Identify which cell holds the provided text, then report its (X, Y) central coordinate. 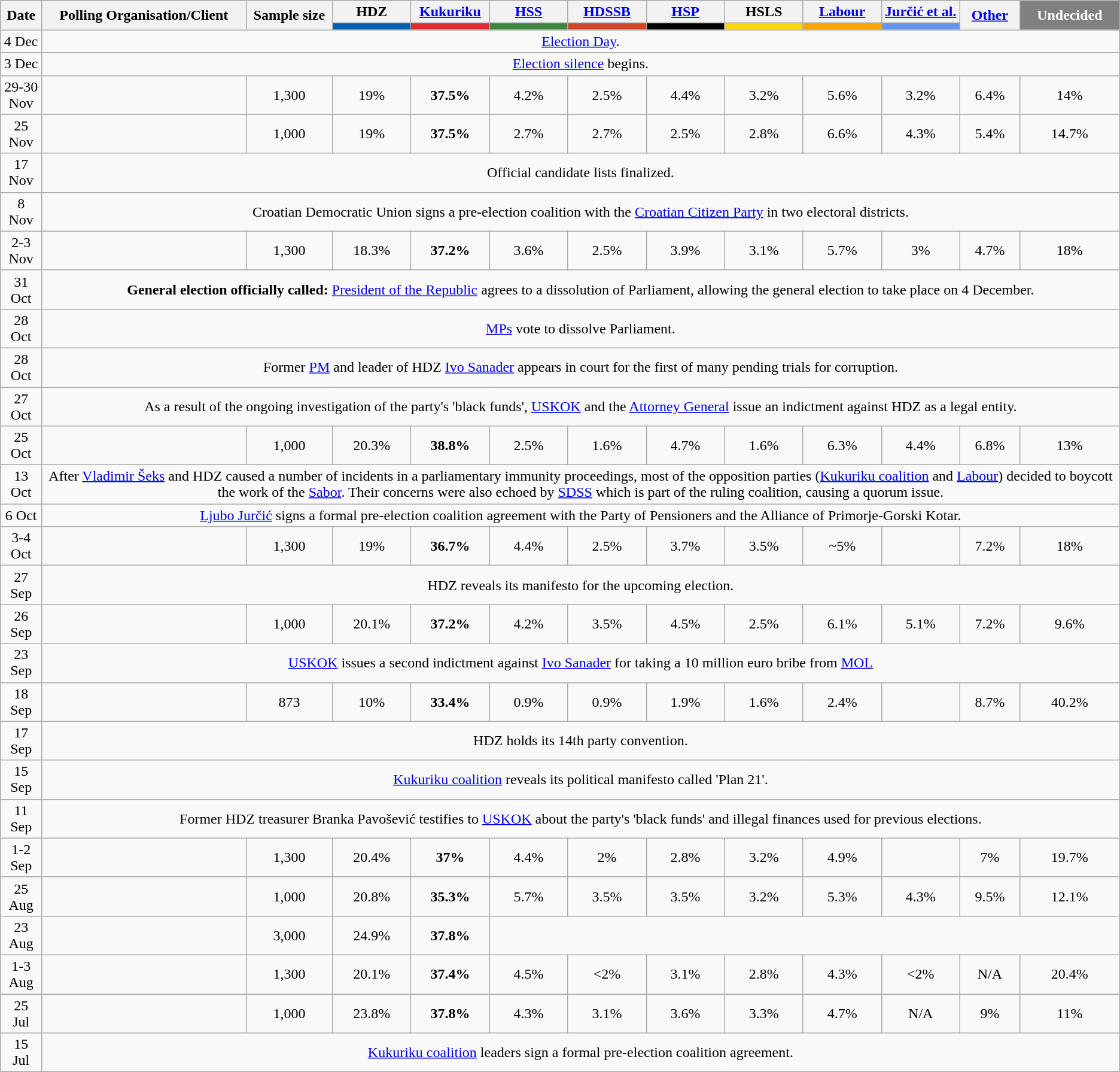
Official candidate lists finalized. (581, 172)
25 Nov (22, 134)
Former PM and leader of HDZ Ivo Sanader appears in court for the first of many pending trials for corruption. (581, 368)
5.1% (920, 624)
11% (1070, 1013)
HSLS (763, 12)
20.3% (372, 445)
HDZ holds its 14th party convention. (581, 741)
6.8% (990, 445)
Croatian Democratic Union signs a pre-election coalition with the Croatian Citizen Party in two electoral districts. (581, 212)
5.6% (842, 95)
1.9% (686, 701)
40.2% (1070, 701)
31 Oct (22, 290)
38.8% (450, 445)
14% (1070, 95)
8 Nov (22, 212)
23 Aug (22, 935)
3.7% (686, 546)
13 Oct (22, 485)
19.7% (1070, 857)
17 Nov (22, 172)
3-4 Oct (22, 546)
Election silence begins. (581, 64)
Sample size (290, 16)
Former HDZ treasurer Branka Pavošević testifies to USKOK about the party's 'black funds' and illegal finances used for previous elections. (581, 819)
25 Aug (22, 897)
26 Sep (22, 624)
18.3% (372, 250)
27 Sep (22, 585)
3,000 (290, 935)
9.6% (1070, 624)
25 Oct (22, 445)
15 Sep (22, 779)
HDSSB (607, 12)
20.8% (372, 897)
4 Dec (22, 41)
Kukuriku (450, 12)
2.4% (842, 701)
6.3% (842, 445)
Labour (842, 12)
9% (990, 1013)
Jurčić et al. (920, 12)
3.3% (763, 1013)
10% (372, 701)
6.4% (990, 95)
23 Sep (22, 663)
HDZ (372, 12)
13% (1070, 445)
11 Sep (22, 819)
18 Sep (22, 701)
25 Jul (22, 1013)
33.4% (450, 701)
6.1% (842, 624)
Other (990, 16)
Undecided (1070, 16)
5.4% (990, 134)
7% (990, 857)
5.3% (842, 897)
8.7% (990, 701)
HSS (529, 12)
3 Dec (22, 64)
6.6% (842, 134)
HSP (686, 12)
2-3 Nov (22, 250)
Date (22, 16)
17 Sep (22, 741)
36.7% (450, 546)
Ljubo Jurčić signs a formal pre-election coalition agreement with the Party of Pensioners and the Alliance of Primorje-Gorski Kotar. (581, 515)
24.9% (372, 935)
873 (290, 701)
~5% (842, 546)
29-30 Nov (22, 95)
35.3% (450, 897)
27 Oct (22, 406)
23.8% (372, 1013)
3% (920, 250)
Polling Organisation/Client (144, 16)
9.5% (990, 897)
15 Jul (22, 1052)
12.1% (1070, 897)
3.9% (686, 250)
37% (450, 857)
MPs vote to dissolve Parliament. (581, 328)
USKOK issues a second indictment against Ivo Sanader for taking a 10 million euro bribe from MOL (581, 663)
1-2 Sep (22, 857)
1-3 Aug (22, 974)
6 Oct (22, 515)
14.7% (1070, 134)
Kukuriku coalition reveals its political manifesto called 'Plan 21'. (581, 779)
2% (607, 857)
Kukuriku coalition leaders sign a formal pre-election coalition agreement. (581, 1052)
Election Day. (581, 41)
HDZ reveals its manifesto for the upcoming election. (581, 585)
37.4% (450, 974)
4.9% (842, 857)
